Search for the cell housing the specified text and yield its [x, y] center coordinate. 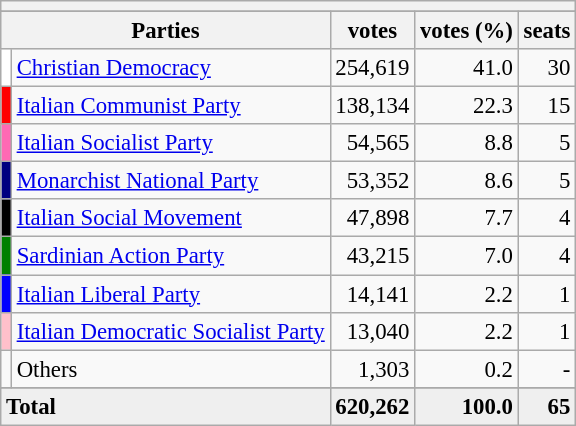
53,352 [372, 181]
votes (%) [467, 31]
620,262 [372, 406]
54,565 [372, 143]
7.0 [467, 256]
Monarchist National Party [170, 181]
Parties [166, 31]
Italian Socialist Party [170, 143]
Others [170, 369]
votes [372, 31]
8.8 [467, 143]
Italian Liberal Party [170, 294]
Sardinian Action Party [170, 256]
138,134 [372, 106]
254,619 [372, 68]
Italian Social Movement [170, 219]
30 [546, 68]
Italian Communist Party [170, 106]
1,303 [372, 369]
47,898 [372, 219]
15 [546, 106]
13,040 [372, 331]
Christian Democracy [170, 68]
22.3 [467, 106]
41.0 [467, 68]
seats [546, 31]
8.6 [467, 181]
14,141 [372, 294]
100.0 [467, 406]
Italian Democratic Socialist Party [170, 331]
Total [166, 406]
43,215 [372, 256]
65 [546, 406]
- [546, 369]
7.7 [467, 219]
0.2 [467, 369]
